Find where the given text appears and provide that cell's center as (X, Y) coordinate. 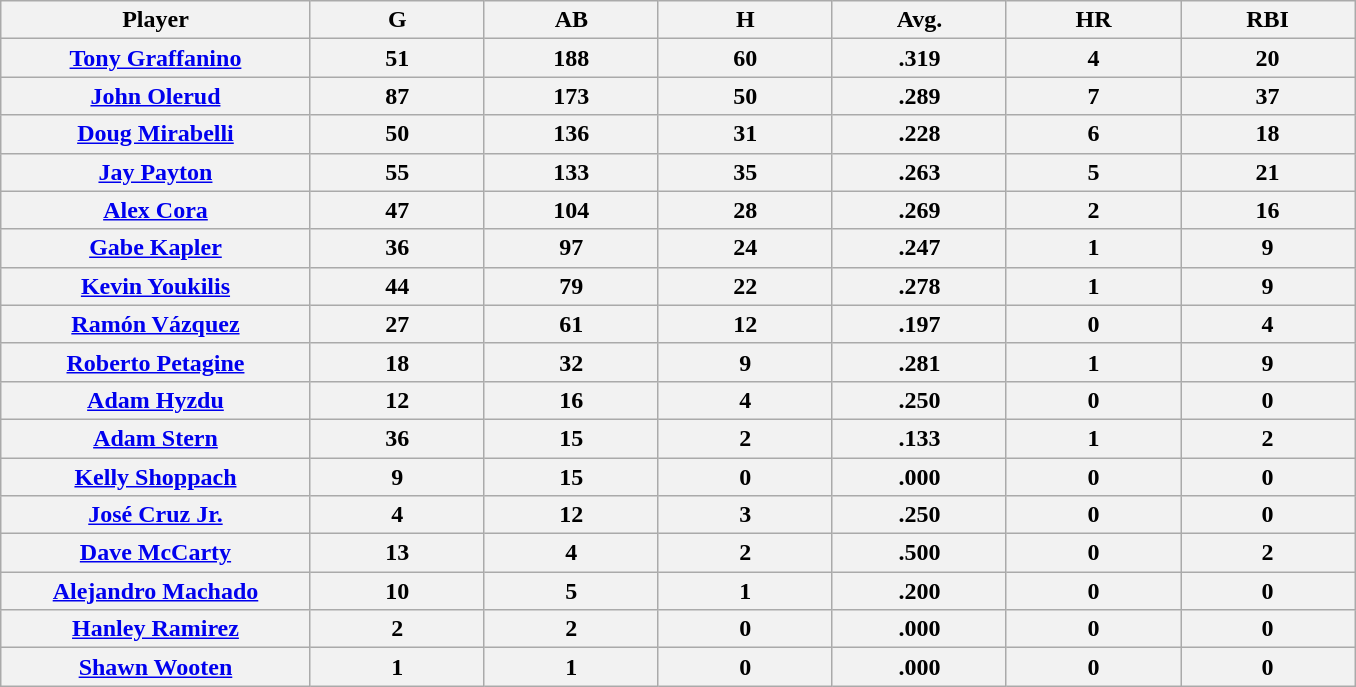
6 (1093, 134)
7 (1093, 96)
.133 (919, 438)
Shawn Wooten (156, 667)
87 (397, 96)
Hanley Ramirez (156, 629)
Doug Mirabelli (156, 134)
55 (397, 172)
31 (745, 134)
Alejandro Machado (156, 591)
RBI (1268, 20)
28 (745, 210)
133 (571, 172)
Adam Stern (156, 438)
136 (571, 134)
.319 (919, 58)
José Cruz Jr. (156, 515)
Jay Payton (156, 172)
Roberto Petagine (156, 362)
G (397, 20)
Alex Cora (156, 210)
.197 (919, 324)
35 (745, 172)
.281 (919, 362)
10 (397, 591)
79 (571, 286)
Tony Graffanino (156, 58)
Kevin Youkilis (156, 286)
60 (745, 58)
21 (1268, 172)
.289 (919, 96)
Player (156, 20)
.500 (919, 553)
27 (397, 324)
24 (745, 248)
Adam Hyzdu (156, 400)
Gabe Kapler (156, 248)
13 (397, 553)
51 (397, 58)
John Olerud (156, 96)
.263 (919, 172)
.269 (919, 210)
173 (571, 96)
Ramón Vázquez (156, 324)
.278 (919, 286)
.200 (919, 591)
47 (397, 210)
32 (571, 362)
188 (571, 58)
97 (571, 248)
.228 (919, 134)
104 (571, 210)
H (745, 20)
.247 (919, 248)
3 (745, 515)
Dave McCarty (156, 553)
HR (1093, 20)
22 (745, 286)
44 (397, 286)
37 (1268, 96)
Avg. (919, 20)
Kelly Shoppach (156, 477)
AB (571, 20)
20 (1268, 58)
61 (571, 324)
